Provide the [X, Y] coordinate of the cell's center where the given text is located.  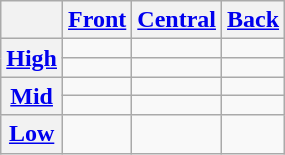
High [32, 58]
Low [32, 134]
Central [177, 20]
Front [98, 20]
Back [254, 20]
Mid [32, 96]
